Search for the cell housing the specified text and yield its (X, Y) center coordinate. 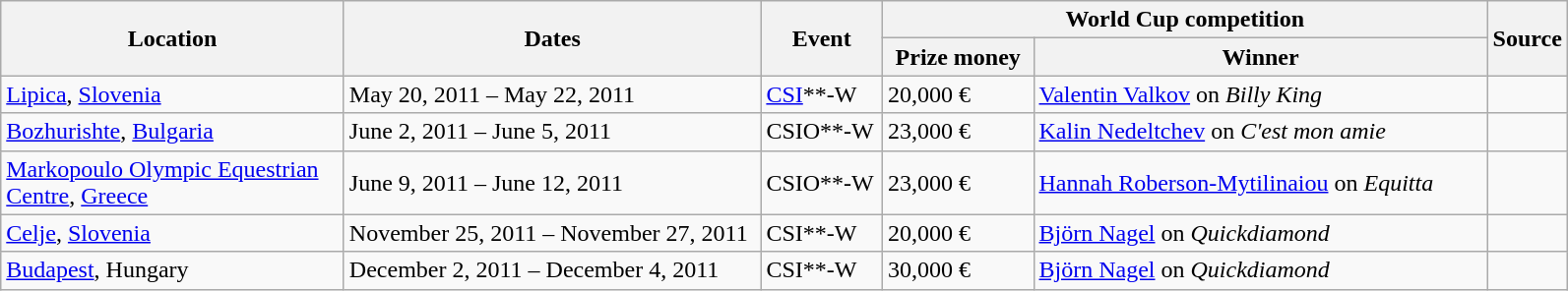
World Cup competition (1185, 20)
Markopoulo Olympic Equestrian Centre, Greece (173, 183)
Valentin Valkov on Billy King (1260, 94)
Location (173, 38)
Celje, Slovenia (173, 233)
June 9, 2011 – June 12, 2011 (552, 183)
November 25, 2011 – November 27, 2011 (552, 233)
Hannah Roberson-Mytilinaiou on Equitta (1260, 183)
Bozhurishte, Bulgaria (173, 132)
30,000 € (958, 270)
June 2, 2011 – June 5, 2011 (552, 132)
Kalin Nedeltchev on C'est mon amie (1260, 132)
Dates (552, 38)
Budapest, Hungary (173, 270)
December 2, 2011 – December 4, 2011 (552, 270)
Event (822, 38)
Lipica, Slovenia (173, 94)
May 20, 2011 – May 22, 2011 (552, 94)
Source (1528, 38)
Prize money (958, 57)
Winner (1260, 57)
